Pinpoint the cell where the given text exists, returning its (x, y) midpoint coordinate. 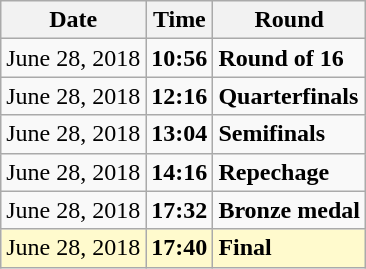
Final (290, 248)
10:56 (180, 58)
12:16 (180, 96)
17:32 (180, 210)
Date (74, 20)
Quarterfinals (290, 96)
13:04 (180, 134)
Round (290, 20)
Bronze medal (290, 210)
Semifinals (290, 134)
Time (180, 20)
Round of 16 (290, 58)
17:40 (180, 248)
14:16 (180, 172)
Repechage (290, 172)
